For the text-containing cell, return its midpoint in [X, Y] coordinate format. 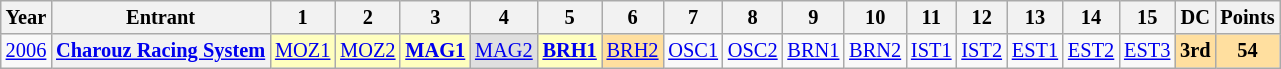
4 [504, 17]
13 [1035, 17]
2 [368, 17]
12 [981, 17]
Charouz Racing System [160, 51]
1 [302, 17]
2006 [26, 51]
BRN2 [875, 51]
3 [435, 17]
54 [1247, 51]
3rd [1195, 51]
MOZ1 [302, 51]
15 [1147, 17]
5 [570, 17]
IST2 [981, 51]
BRH2 [633, 51]
OSC2 [753, 51]
Entrant [160, 17]
MAG1 [435, 51]
7 [693, 17]
MAG2 [504, 51]
9 [813, 17]
EST3 [1147, 51]
6 [633, 17]
OSC1 [693, 51]
10 [875, 17]
IST1 [931, 51]
EST2 [1091, 51]
Year [26, 17]
8 [753, 17]
DC [1195, 17]
MOZ2 [368, 51]
11 [931, 17]
EST1 [1035, 51]
Points [1247, 17]
BRN1 [813, 51]
14 [1091, 17]
BRH1 [570, 51]
